Identify which cell holds the provided text, then report its (X, Y) central coordinate. 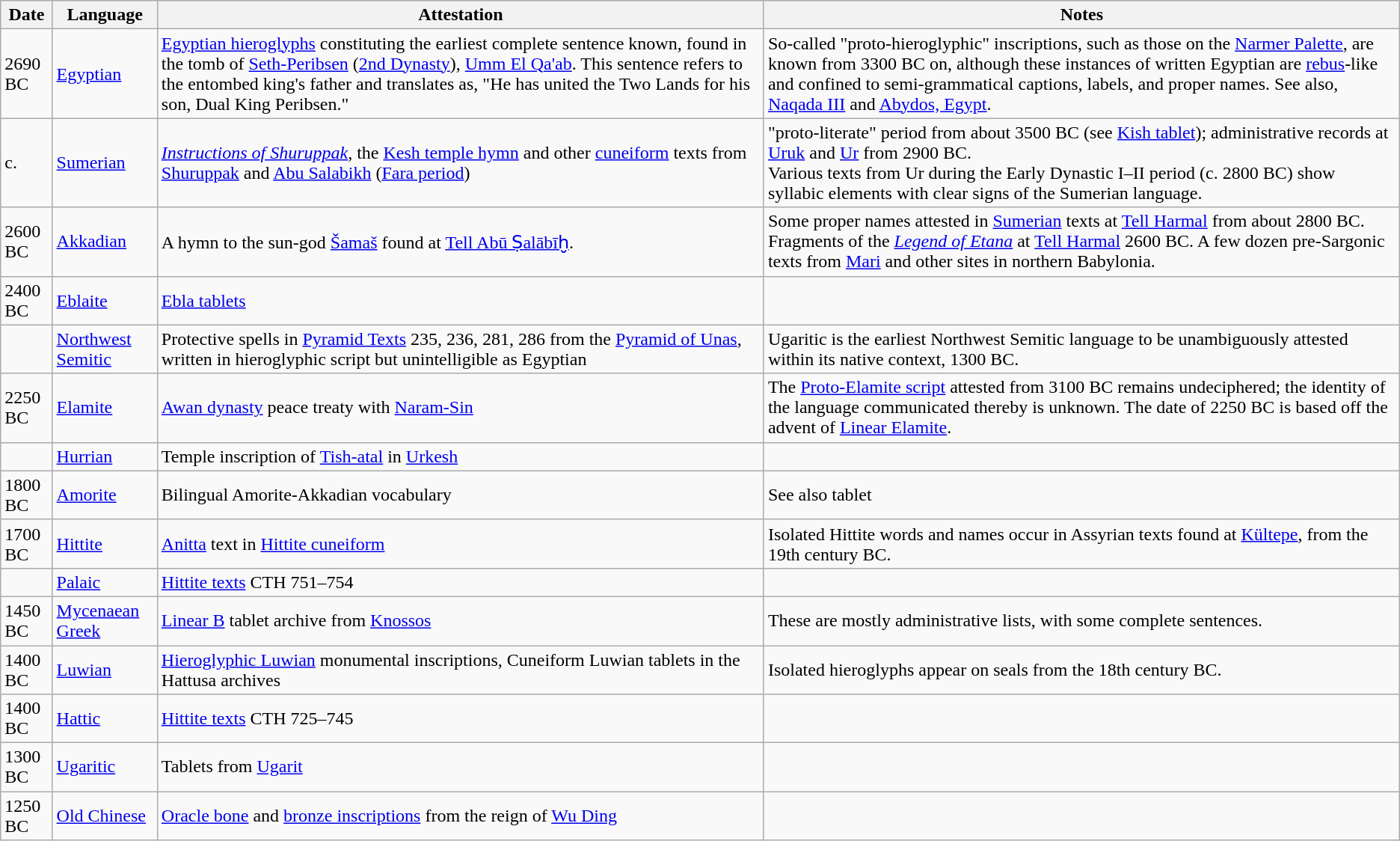
Ugaritic (105, 768)
Eblaite (105, 301)
1450 BC (27, 621)
Bilingual Amorite-Akkadian vocabulary (461, 495)
Notes (1081, 15)
Date (27, 15)
Egyptian (105, 73)
Hittite (105, 543)
Old Chinese (105, 816)
Temple inscription of Tish-atal in Urkesh (461, 456)
Elamite (105, 408)
Ebla tablets (461, 301)
See also tablet (1081, 495)
Anitta text in Hittite cuneiform (461, 543)
Oracle bone and bronze inscriptions from the reign of Wu Ding (461, 816)
These are mostly administrative lists, with some complete sentences. (1081, 621)
Language (105, 15)
1700 BC (27, 543)
2400 BC (27, 301)
Hittite texts CTH 751–754 (461, 582)
1250 BC (27, 816)
Akkadian (105, 242)
Sumerian (105, 163)
1300 BC (27, 768)
Linear B tablet archive from Knossos (461, 621)
Isolated hieroglyphs appear on seals from the 18th century BC. (1081, 669)
Palaic (105, 582)
c. (27, 163)
Hurrian (105, 456)
Isolated Hittite words and names occur in Assyrian texts found at Kültepe, from the 19th century BC. (1081, 543)
Awan dynasty peace treaty with Naram-Sin (461, 408)
Tablets from Ugarit (461, 768)
Northwest Semitic (105, 349)
Amorite (105, 495)
Instructions of Shuruppak, the Kesh temple hymn and other cuneiform texts from Shuruppak and Abu Salabikh (Fara period) (461, 163)
1800 BC (27, 495)
2600 BC (27, 242)
Hattic (105, 718)
2250 BC (27, 408)
Mycenaean Greek (105, 621)
Ugaritic is the earliest Northwest Semitic language to be unambiguously attested within its native context, 1300 BC. (1081, 349)
A hymn to the sun-god Šamaš found at Tell Abū Ṣalābīḫ. (461, 242)
Hieroglyphic Luwian monumental inscriptions, Cuneiform Luwian tablets in the Hattusa archives (461, 669)
Protective spells in Pyramid Texts 235, 236, 281, 286 from the Pyramid of Unas, written in hieroglyphic script but unintelligible as Egyptian (461, 349)
Luwian (105, 669)
Hittite texts CTH 725–745 (461, 718)
Attestation (461, 15)
2690 BC (27, 73)
